Return the (x, y) coordinate for the center point of the cell that contains the specified text.  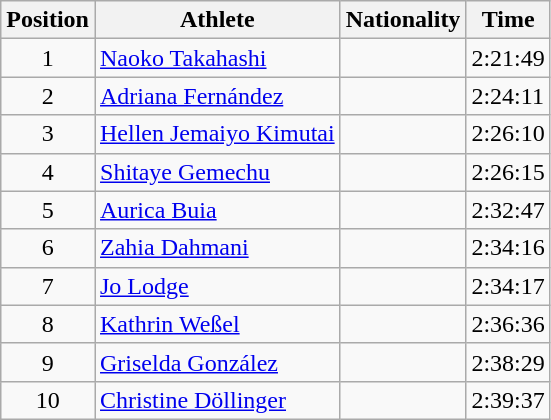
5 (48, 210)
2:24:11 (508, 96)
2:21:49 (508, 58)
Christine Döllinger (217, 400)
Griselda González (217, 362)
7 (48, 286)
4 (48, 172)
1 (48, 58)
Aurica Buia (217, 210)
Hellen Jemaiyo Kimutai (217, 134)
Zahia Dahmani (217, 248)
10 (48, 400)
2:26:15 (508, 172)
Shitaye Gemechu (217, 172)
2:38:29 (508, 362)
2:34:17 (508, 286)
8 (48, 324)
2:32:47 (508, 210)
9 (48, 362)
Adriana Fernández (217, 96)
2:34:16 (508, 248)
Jo Lodge (217, 286)
2:39:37 (508, 400)
3 (48, 134)
Kathrin Weßel (217, 324)
2:36:36 (508, 324)
Nationality (403, 20)
2 (48, 96)
Naoko Takahashi (217, 58)
Athlete (217, 20)
2:26:10 (508, 134)
Position (48, 20)
6 (48, 248)
Time (508, 20)
